Output the [x, y] coordinate of the center of the cell containing the given text.  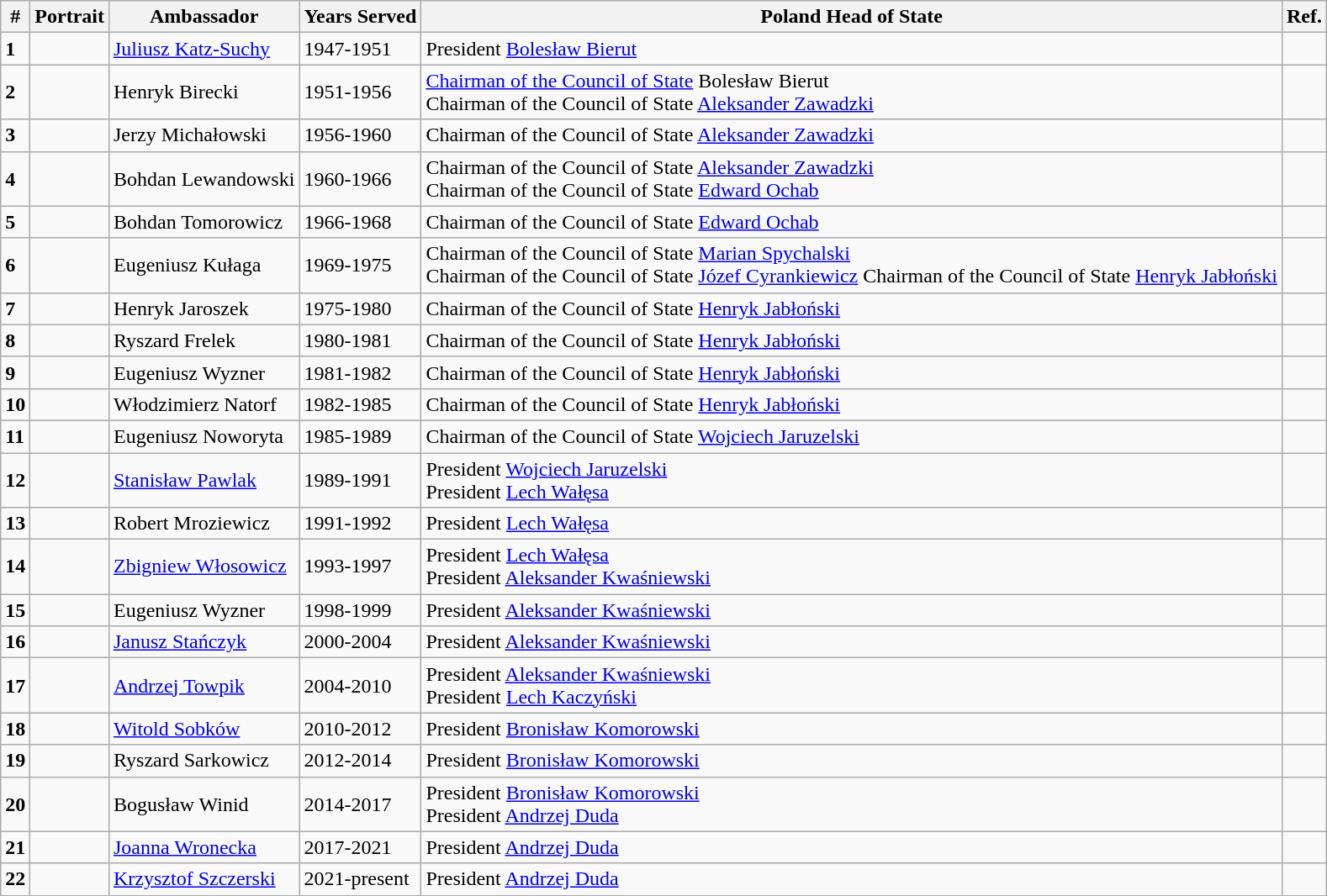
1985-1989 [360, 436]
Years Served [360, 17]
9 [15, 372]
1980-1981 [360, 340]
14 [15, 567]
3 [15, 135]
19 [15, 761]
1993-1997 [360, 567]
Włodzimierz Natorf [204, 404]
Juliusz Katz-Suchy [204, 49]
Ryszard Frelek [204, 340]
18 [15, 729]
President Aleksander KwaśniewskiPresident Lech Kaczyński [851, 686]
22 [15, 879]
2000-2004 [360, 642]
Henryk Birecki [204, 92]
Stanisław Pawlak [204, 479]
1 [15, 49]
2021-present [360, 879]
Krzysztof Szczerski [204, 879]
2010-2012 [360, 729]
21 [15, 847]
Chairman of the Council of State Aleksander ZawadzkiChairman of the Council of State Edward Ochab [851, 178]
Portrait [70, 17]
10 [15, 404]
8 [15, 340]
Chairman of the Council of State Edward Ochab [851, 222]
7 [15, 308]
Andrzej Towpik [204, 686]
# [15, 17]
Bohdan Tomorowicz [204, 222]
Chairman of the Council of State Aleksander Zawadzki [851, 135]
Jerzy Michałowski [204, 135]
Henryk Jaroszek [204, 308]
4 [15, 178]
20 [15, 804]
Poland Head of State [851, 17]
1960-1966 [360, 178]
1966-1968 [360, 222]
President Bolesław Bierut [851, 49]
11 [15, 436]
5 [15, 222]
13 [15, 524]
President Lech Wałęsa [851, 524]
Witold Sobków [204, 729]
1989-1991 [360, 479]
1998-1999 [360, 610]
2004-2010 [360, 686]
Eugeniusz Noworyta [204, 436]
Zbigniew Włosowicz [204, 567]
17 [15, 686]
1951-1956 [360, 92]
Ref. [1303, 17]
President Lech WałęsaPresident Aleksander Kwaśniewski [851, 567]
1981-1982 [360, 372]
12 [15, 479]
1975-1980 [360, 308]
15 [15, 610]
Joanna Wronecka [204, 847]
2 [15, 92]
1982-1985 [360, 404]
2012-2014 [360, 761]
Chairman of the Council of State Bolesław BierutChairman of the Council of State Aleksander Zawadzki [851, 92]
President Bronisław KomorowskiPresident Andrzej Duda [851, 804]
1947-1951 [360, 49]
Ryszard Sarkowicz [204, 761]
Bohdan Lewandowski [204, 178]
Chairman of the Council of State Wojciech Jaruzelski [851, 436]
1956-1960 [360, 135]
Ambassador [204, 17]
6 [15, 266]
Eugeniusz Kułaga [204, 266]
Bogusław Winid [204, 804]
Robert Mroziewicz [204, 524]
16 [15, 642]
1969-1975 [360, 266]
Janusz Stańczyk [204, 642]
President Wojciech JaruzelskiPresident Lech Wałęsa [851, 479]
2014-2017 [360, 804]
1991-1992 [360, 524]
2017-2021 [360, 847]
